Identify which cell holds the provided text, then report its [X, Y] central coordinate. 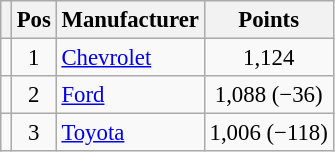
Chevrolet [130, 58]
1 [34, 58]
2 [34, 95]
Manufacturer [130, 20]
3 [34, 133]
Pos [34, 20]
1,088 (−36) [268, 95]
Toyota [130, 133]
Ford [130, 95]
1,124 [268, 58]
Points [268, 20]
1,006 (−118) [268, 133]
